Find where the given text appears and provide that cell's center as (X, Y) coordinate. 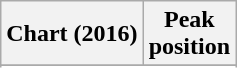
Chart (2016) (72, 34)
Peak position (189, 34)
